Provide the [X, Y] coordinate of the cell's center where the given text is located.  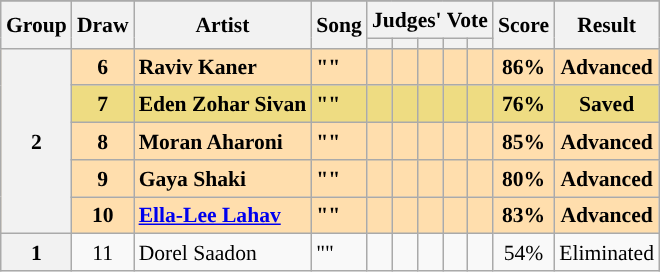
7 [103, 104]
8 [103, 142]
11 [103, 252]
9 [103, 178]
Result [606, 24]
1 [36, 252]
Saved [606, 104]
83% [524, 216]
10 [103, 216]
Draw [103, 24]
85% [524, 142]
86% [524, 66]
Raviv Kaner [223, 66]
Group [36, 24]
Score [524, 24]
Moran Aharoni [223, 142]
Gaya Shaki [223, 178]
6 [103, 66]
Judges' Vote [430, 20]
54% [524, 252]
Ella-Lee Lahav [223, 216]
80% [524, 178]
Eden Zohar Sivan [223, 104]
2 [36, 141]
Song [339, 24]
76% [524, 104]
Eliminated [606, 252]
Artist [223, 24]
Dorel Saadon [223, 252]
